Locate the cell with the specified text and output its [x, y] center coordinate. 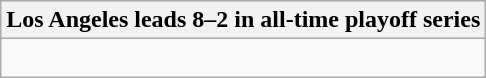
Los Angeles leads 8–2 in all-time playoff series [244, 20]
